Determine the [X, Y] coordinate at the center of the cell enclosing the given text.  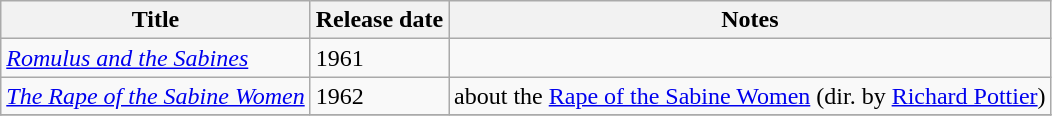
Release date [379, 20]
1962 [379, 96]
Romulus and the Sabines [156, 58]
Title [156, 20]
Notes [750, 20]
The Rape of the Sabine Women [156, 96]
about the Rape of the Sabine Women (dir. by Richard Pottier) [750, 96]
1961 [379, 58]
